For the text-containing cell, return its midpoint in [x, y] coordinate format. 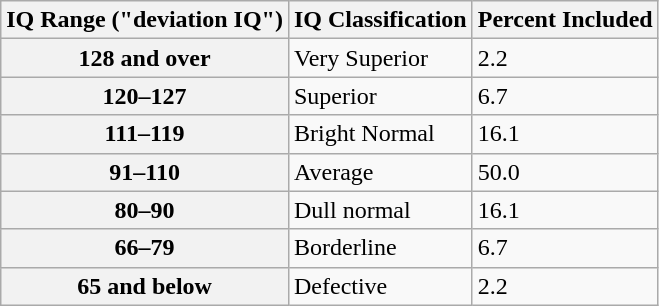
91–110 [145, 172]
IQ Range ("deviation IQ") [145, 20]
66–79 [145, 248]
Defective [380, 286]
Bright Normal [380, 134]
111–119 [145, 134]
Dull normal [380, 210]
50.0 [565, 172]
Average [380, 172]
80–90 [145, 210]
Very Superior [380, 58]
Borderline [380, 248]
128 and over [145, 58]
65 and below [145, 286]
Percent Included [565, 20]
120–127 [145, 96]
IQ Classification [380, 20]
Superior [380, 96]
